Provide the (X, Y) coordinate of the cell's center where the given text is located.  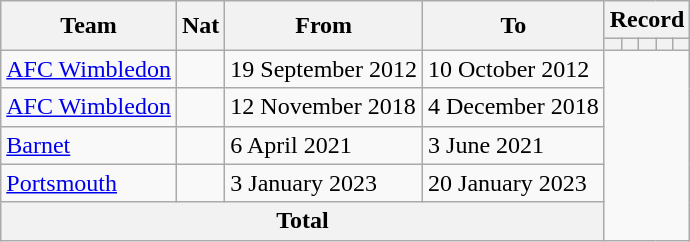
Team (89, 26)
20 January 2023 (514, 183)
From (324, 26)
Total (302, 221)
To (514, 26)
4 December 2018 (514, 107)
19 September 2012 (324, 69)
6 April 2021 (324, 145)
3 January 2023 (324, 183)
3 June 2021 (514, 145)
Nat (200, 26)
10 October 2012 (514, 69)
Portsmouth (89, 183)
Barnet (89, 145)
Record (647, 20)
12 November 2018 (324, 107)
